Capture the cell that displays the provided text and extract its [X, Y] central coordinate. 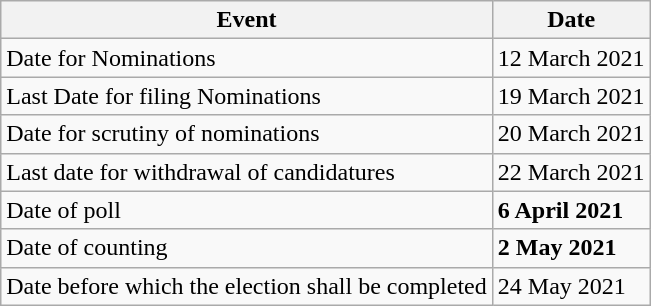
12 March 2021 [571, 58]
Last Date for filing Nominations [247, 96]
Date before which the election shall be completed [247, 286]
6 April 2021 [571, 210]
Date of counting [247, 248]
22 March 2021 [571, 172]
20 March 2021 [571, 134]
Date for scrutiny of nominations [247, 134]
Date for Nominations [247, 58]
Event [247, 20]
Date [571, 20]
19 March 2021 [571, 96]
24 May 2021 [571, 286]
Last date for withdrawal of candidatures [247, 172]
2 May 2021 [571, 248]
Date of poll [247, 210]
